Capture the cell that displays the provided text and extract its (X, Y) central coordinate. 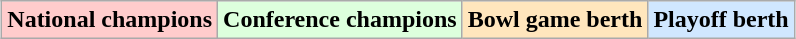
Conference champions (340, 20)
Playoff berth (721, 20)
National champions (110, 20)
Bowl game berth (555, 20)
